Return the (X, Y) coordinate for the center point of the cell that contains the specified text.  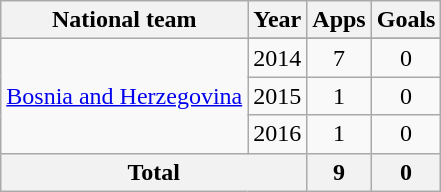
Total (154, 172)
Bosnia and Herzegovina (124, 96)
Year (278, 20)
2014 (278, 58)
2015 (278, 96)
Apps (339, 20)
National team (124, 20)
9 (339, 172)
2016 (278, 134)
Goals (406, 20)
7 (339, 58)
